Locate the cell with the specified text and output its [X, Y] center coordinate. 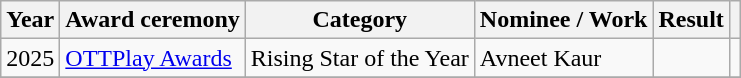
Result [691, 20]
Year [30, 20]
Category [360, 20]
OTTPlay Awards [152, 58]
Avneet Kaur [564, 58]
2025 [30, 58]
Award ceremony [152, 20]
Rising Star of the Year [360, 58]
Nominee / Work [564, 20]
